Locate the cell with the specified text and output its (x, y) center coordinate. 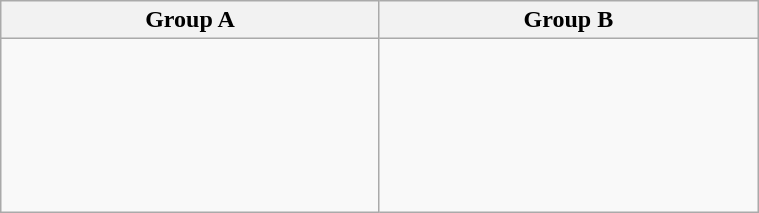
Group B (568, 20)
Group A (190, 20)
